Return the [x, y] coordinate for the center point of the cell that contains the specified text.  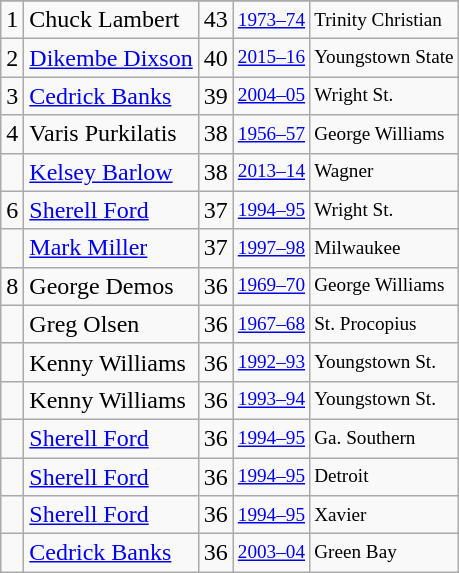
2015–16 [271, 58]
George Demos [111, 286]
43 [216, 20]
1992–93 [271, 362]
St. Procopius [384, 324]
1997–98 [271, 248]
Trinity Christian [384, 20]
3 [12, 96]
2 [12, 58]
Kelsey Barlow [111, 172]
40 [216, 58]
Greg Olsen [111, 324]
2004–05 [271, 96]
Green Bay [384, 553]
Dikembe Dixson [111, 58]
8 [12, 286]
Ga. Southern [384, 438]
1967–68 [271, 324]
Milwaukee [384, 248]
1 [12, 20]
39 [216, 96]
1969–70 [271, 286]
Youngstown State [384, 58]
Wagner [384, 172]
1993–94 [271, 400]
2003–04 [271, 553]
Detroit [384, 477]
Mark Miller [111, 248]
1973–74 [271, 20]
Chuck Lambert [111, 20]
1956–57 [271, 134]
Xavier [384, 515]
6 [12, 210]
Varis Purkilatis [111, 134]
4 [12, 134]
2013–14 [271, 172]
